Provide the [X, Y] coordinate of the cell's center where the given text is located.  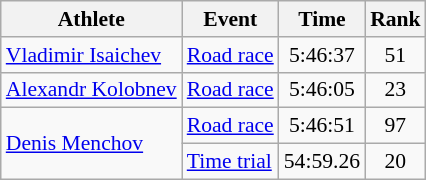
Rank [396, 19]
97 [396, 126]
20 [396, 162]
Vladimir Isaichev [92, 55]
5:46:37 [322, 55]
Time [322, 19]
Athlete [92, 19]
5:46:05 [322, 90]
Event [230, 19]
54:59.26 [322, 162]
Denis Menchov [92, 144]
Alexandr Kolobnev [92, 90]
23 [396, 90]
51 [396, 55]
5:46:51 [322, 126]
Time trial [230, 162]
